Scan for the cell matching the given text and deliver its (X, Y) coordinate at center. 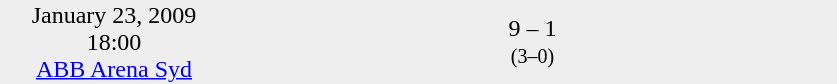
9 – 1(3–0) (532, 42)
January 23, 200918:00ABB Arena Syd (114, 42)
